From the cell containing the given text, extract its center point as (x, y) coordinate. 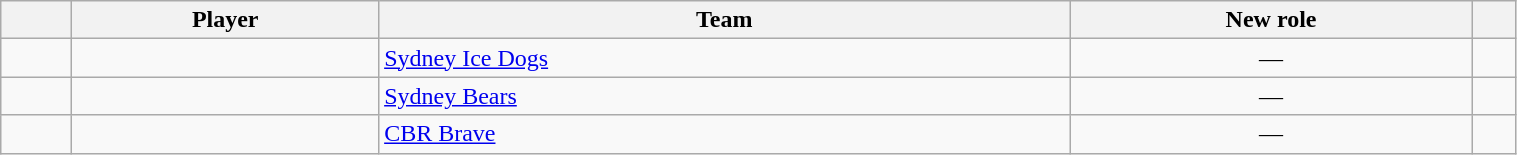
New role (1272, 20)
Sydney Ice Dogs (724, 58)
Player (226, 20)
Team (724, 20)
CBR Brave (724, 134)
Sydney Bears (724, 96)
